Scan for the cell matching the given text and deliver its [x, y] coordinate at center. 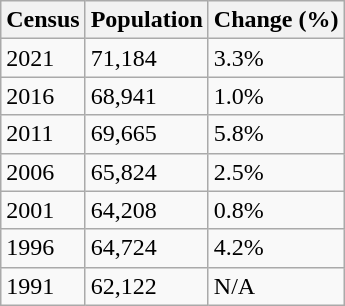
2006 [43, 172]
Population [146, 20]
4.2% [276, 248]
1991 [43, 286]
5.8% [276, 134]
N/A [276, 286]
2.5% [276, 172]
64,208 [146, 210]
3.3% [276, 58]
0.8% [276, 210]
62,122 [146, 286]
1996 [43, 248]
2001 [43, 210]
2021 [43, 58]
68,941 [146, 96]
2011 [43, 134]
Census [43, 20]
65,824 [146, 172]
64,724 [146, 248]
Change (%) [276, 20]
2016 [43, 96]
71,184 [146, 58]
1.0% [276, 96]
69,665 [146, 134]
